Detect which cell encompasses the target text, then output its [X, Y] center coordinate. 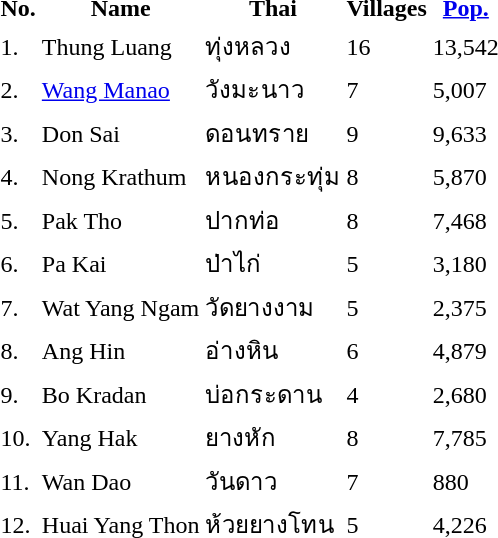
ทุ่งหลวง [273, 46]
Ang Hin [120, 350]
ปากท่อ [273, 220]
Wang Manao [120, 90]
บ่อกระดาน [273, 394]
อ่างหิน [273, 350]
Thung Luang [120, 46]
Bo Kradan [120, 394]
วันดาว [273, 481]
ยางหัก [273, 438]
Wat Yang Ngam [120, 307]
หนองกระทุ่ม [273, 176]
Pa Kai [120, 264]
Don Sai [120, 133]
ดอนทราย [273, 133]
วังมะนาว [273, 90]
วัดยางงาม [273, 307]
Nong Krathum [120, 176]
9 [386, 133]
6 [386, 350]
Wan Dao [120, 481]
Yang Hak [120, 438]
4 [386, 394]
ป่าไก่ [273, 264]
16 [386, 46]
Pak Tho [120, 220]
